Detect which cell encompasses the target text, then output its [x, y] center coordinate. 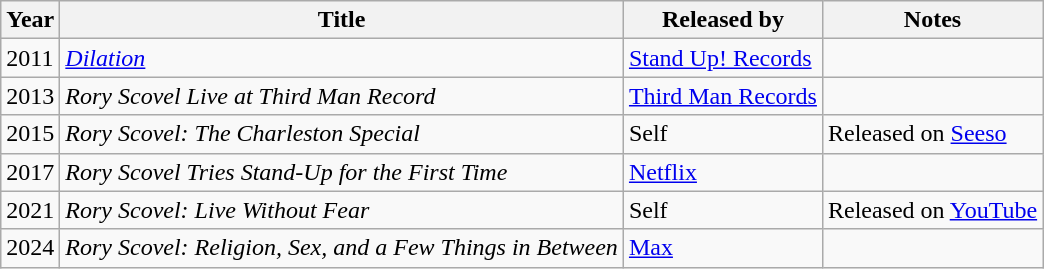
2013 [30, 96]
Released by [722, 20]
Year [30, 20]
2021 [30, 210]
Stand Up! Records [722, 58]
Released on YouTube [932, 210]
Third Man Records [722, 96]
Released on Seeso [932, 134]
Notes [932, 20]
Rory Scovel: The Charleston Special [342, 134]
Rory Scovel Live at Third Man Record [342, 96]
2017 [30, 172]
2011 [30, 58]
Max [722, 248]
Dilation [342, 58]
Title [342, 20]
Rory Scovel: Live Without Fear [342, 210]
Netflix [722, 172]
2024 [30, 248]
Rory Scovel: Religion, Sex, and a Few Things in Between [342, 248]
Rory Scovel Tries Stand-Up for the First Time [342, 172]
2015 [30, 134]
